Output the [X, Y] coordinate of the center of the cell containing the given text.  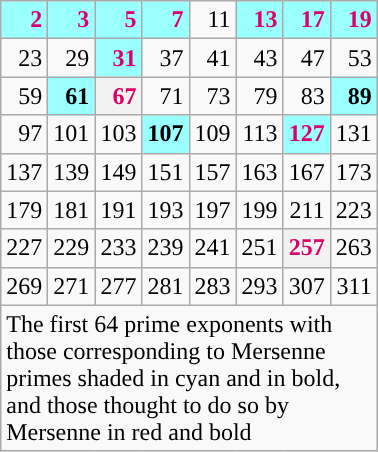
31 [118, 58]
103 [118, 134]
173 [354, 172]
17 [306, 20]
113 [260, 134]
191 [118, 210]
181 [72, 210]
79 [260, 96]
5 [118, 20]
199 [260, 210]
11 [212, 20]
83 [306, 96]
89 [354, 96]
251 [260, 248]
269 [24, 286]
61 [72, 96]
41 [212, 58]
149 [118, 172]
233 [118, 248]
281 [166, 286]
197 [212, 210]
59 [24, 96]
19 [354, 20]
67 [118, 96]
107 [166, 134]
127 [306, 134]
157 [212, 172]
109 [212, 134]
167 [306, 172]
311 [354, 286]
151 [166, 172]
2 [24, 20]
37 [166, 58]
239 [166, 248]
7 [166, 20]
293 [260, 286]
53 [354, 58]
271 [72, 286]
43 [260, 58]
223 [354, 210]
97 [24, 134]
283 [212, 286]
179 [24, 210]
3 [72, 20]
211 [306, 210]
73 [212, 96]
29 [72, 58]
139 [72, 172]
131 [354, 134]
101 [72, 134]
277 [118, 286]
137 [24, 172]
193 [166, 210]
71 [166, 96]
229 [72, 248]
13 [260, 20]
23 [24, 58]
241 [212, 248]
163 [260, 172]
257 [306, 248]
307 [306, 286]
47 [306, 58]
227 [24, 248]
263 [354, 248]
